Search for the cell housing the specified text and yield its (x, y) center coordinate. 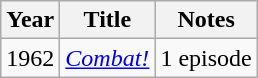
1 episode (206, 58)
Title (108, 20)
Notes (206, 20)
Year (30, 20)
Combat! (108, 58)
1962 (30, 58)
